Capture the cell that displays the provided text and extract its [X, Y] central coordinate. 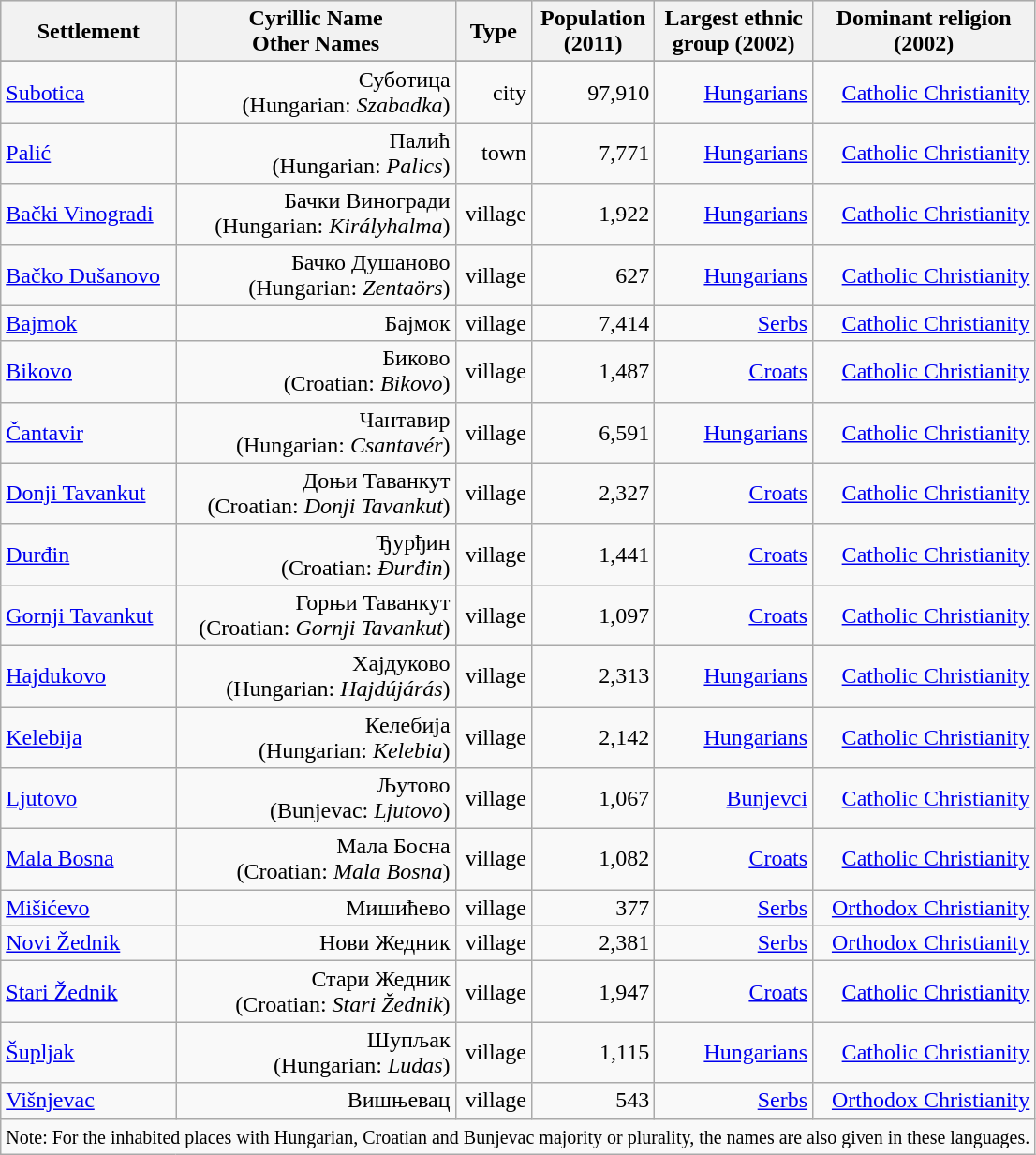
2,327 [594, 493]
town [493, 154]
Шупљак(Hungarian: Ludas) [316, 1053]
2,313 [594, 676]
Суботица(Hungarian: Szabadka) [316, 92]
Bački Vinogradi [88, 214]
Population(2011) [594, 32]
Келебија(Hungarian: Kelebia) [316, 736]
Мишићево [316, 908]
Hajdukovo [88, 676]
Dominant religion(2002) [924, 32]
Палић(Hungarian: Palics) [316, 154]
Доњи Таванкут(Croatian: Donji Tavankut) [316, 493]
Settlement [88, 32]
Đurđin [88, 555]
city [493, 92]
Чантавир(Hungarian: Csantavér) [316, 433]
Bikovo [88, 371]
1,067 [594, 798]
Стари Жедник(Croatian: Stari Žednik) [316, 991]
Бачко Душаново(Hungarian: Zentaörs) [316, 275]
Горњи Таванкут(Croatian: Gornji Tavankut) [316, 615]
7,414 [594, 323]
1,922 [594, 214]
Subotica [88, 92]
2,142 [594, 736]
377 [594, 908]
1,115 [594, 1053]
Ђурђин(Croatian: Đurđin) [316, 555]
1,082 [594, 860]
Љутово(Bunjevac: Ljutovo) [316, 798]
Višnjevac [88, 1101]
97,910 [594, 92]
1,097 [594, 615]
Kelebija [88, 736]
6,591 [594, 433]
Cyrillic NameOther Names [316, 32]
Биково(Croatian: Bikovo) [316, 371]
Ljutovo [88, 798]
1,487 [594, 371]
543 [594, 1101]
Bačko Dušanovo [88, 275]
7,771 [594, 154]
Bunjevci [734, 798]
Šupljak [88, 1053]
1,947 [594, 991]
Stari Žednik [88, 991]
Хајдуково(Hungarian: Hajdújárás) [316, 676]
Mišićevo [88, 908]
Вишњевац [316, 1101]
Нови Жедник [316, 943]
2,381 [594, 943]
Note: For the inhabited places with Hungarian, Croatian and Bunjevac majority or plurality, the names are also given in these languages. [518, 1136]
Type [493, 32]
Gornji Tavankut [88, 615]
Palić [88, 154]
Donji Tavankut [88, 493]
1,441 [594, 555]
627 [594, 275]
Čantavir [88, 433]
Mala Bosna [88, 860]
Бачки Виногради(Hungarian: Királyhalma) [316, 214]
Novi Žednik [88, 943]
Bajmok [88, 323]
Largest ethnicgroup (2002) [734, 32]
Мала Босна(Croatian: Mala Bosna) [316, 860]
Бајмок [316, 323]
